Detect which cell encompasses the target text, then output its [X, Y] center coordinate. 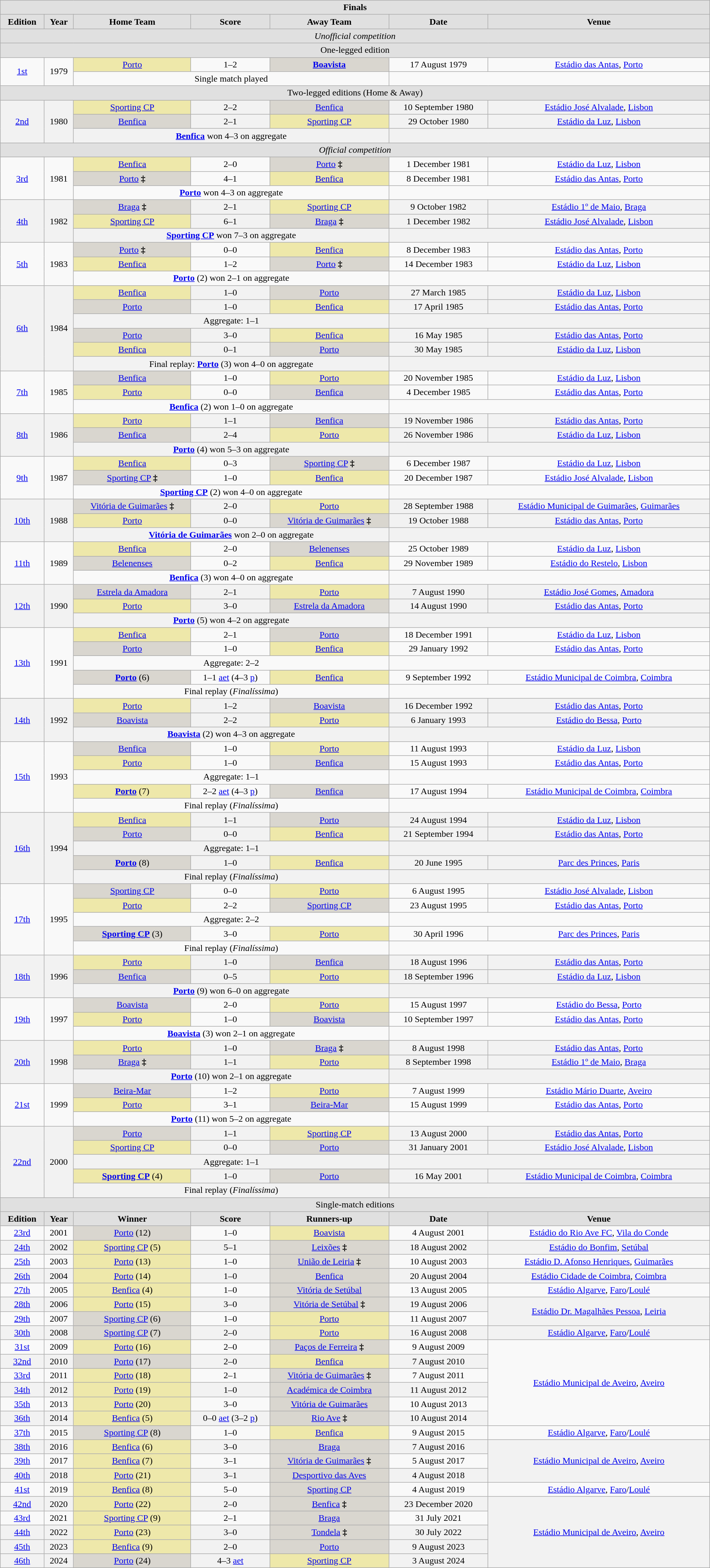
20 June 1995 [438, 862]
Final replay: Porto (3) won 4–0 on aggregate [231, 364]
Académica de Coimbra [329, 1390]
11th [22, 563]
2–2 aet (4–3 p) [230, 791]
31 January 2001 [438, 1148]
11 August 2012 [438, 1390]
1981 [58, 178]
4 August 2019 [438, 1489]
2024 [58, 1561]
Porto (21) [132, 1475]
9 August 2009 [438, 1347]
2020 [58, 1504]
2021 [58, 1518]
Estádio do Rio Ave FC, Vila do Conde [599, 1233]
7 August 1990 [438, 592]
2007 [58, 1318]
Leixões ‡ [329, 1247]
13 August 2005 [438, 1290]
Benfica (2) won 1–0 on aggregate [231, 406]
Tondela ‡ [329, 1532]
Benfica (7) [132, 1461]
30th [22, 1333]
Finals [355, 7]
29 January 1992 [438, 649]
Sporting CP (7) [132, 1333]
Vitória de Setúbal ‡ [329, 1304]
Estádio Municipal de Guimarães, Guimarães [599, 506]
18 December 1991 [438, 635]
35th [22, 1404]
1992 [58, 720]
Away Team [329, 22]
Porto (8) [132, 862]
1991 [58, 663]
Benfica (3) won 4–0 on aggregate [231, 577]
1994 [58, 848]
13 August 2000 [438, 1133]
Estádio do Bonfim, Setúbal [599, 1247]
Porto (13) [132, 1261]
Porto (23) [132, 1532]
Sporting CP (6) [132, 1318]
2023 [58, 1547]
7 August 2016 [438, 1447]
Runners-up [329, 1219]
10 September 1997 [438, 1019]
0–3 [230, 464]
Porto (5) won 4–2 on aggregate [231, 620]
1987 [58, 478]
Estádio do Restelo, Lisbon [599, 563]
42nd [22, 1504]
Desportivo das Aves [329, 1475]
4–3 aet [230, 1561]
20 November 1985 [438, 378]
Vitória de Guimarães won 2–0 on aggregate [231, 535]
5th [22, 264]
1 December 1982 [438, 221]
Porto (20) [132, 1404]
Porto (7) [132, 791]
9 August 2015 [438, 1432]
31 July 2021 [438, 1518]
2012 [58, 1390]
Sporting CP (3) [132, 934]
1979 [58, 72]
10 September 1980 [438, 107]
1985 [58, 392]
17 August 1979 [438, 64]
27th [22, 1290]
1996 [58, 976]
6 December 1987 [438, 464]
19th [22, 1019]
30 April 1996 [438, 934]
Benfica (9) [132, 1547]
16 December 1992 [438, 706]
Benfica ‡ [329, 1504]
43rd [22, 1518]
2009 [58, 1347]
Porto (4) won 5–3 on aggregate [231, 449]
15 August 1997 [438, 1005]
4 December 1985 [438, 392]
1990 [58, 606]
20 August 2004 [438, 1276]
Unofficial competition [355, 36]
Benfica (4) [132, 1290]
Estádio D. Afonso Henriques, Guimarães [599, 1261]
One-legged edition [355, 50]
23 December 2020 [438, 1504]
2006 [58, 1304]
4 August 2001 [438, 1233]
Vitória de Setúbal [329, 1290]
Porto (16) [132, 1347]
40th [22, 1475]
33rd [22, 1376]
8 September 1998 [438, 1062]
23 August 1995 [438, 905]
1997 [58, 1019]
1984 [58, 328]
0–2 [230, 563]
8 December 1981 [438, 179]
Sporting CP won 7–3 on aggregate [231, 235]
8 December 1983 [438, 250]
6–1 [230, 221]
Single-match editions [355, 1204]
Porto (17) [132, 1361]
Benfica (5) [132, 1418]
21st [22, 1105]
1983 [58, 264]
Benfica (8) [132, 1489]
31st [22, 1347]
2013 [58, 1404]
5–0 [230, 1489]
Official competition [355, 150]
Sporting CP (4) [132, 1176]
2014 [58, 1418]
1st [22, 72]
2018 [58, 1475]
18 August 2002 [438, 1247]
19 November 1986 [438, 421]
39th [22, 1461]
Porto (24) [132, 1561]
46th [22, 1561]
45th [22, 1547]
10 August 2013 [438, 1404]
8th [22, 435]
1993 [58, 777]
30 May 1985 [438, 349]
Single match played [231, 79]
2001 [58, 1233]
19 August 2006 [438, 1304]
Rio Ave ‡ [329, 1418]
36th [22, 1418]
6 January 1993 [438, 720]
14th [22, 720]
Porto (12) [132, 1233]
3 August 2024 [438, 1561]
Sporting CP (9) [132, 1518]
2005 [58, 1290]
4 August 2018 [438, 1475]
23rd [22, 1233]
18 September 1996 [438, 976]
16 May 1985 [438, 335]
1980 [58, 121]
Paços de Ferreira ‡ [329, 1347]
Porto (6) [132, 677]
19 October 1988 [438, 520]
2000 [58, 1162]
Estádio Dr. Magalhães Pessoa, Leiria [599, 1311]
2008 [58, 1333]
Boavista (2) won 4–3 on aggregate [231, 734]
1982 [58, 221]
2010 [58, 1361]
4–1 [230, 179]
1986 [58, 435]
9 August 2023 [438, 1547]
3rd [22, 178]
Estádio Mário Duarte, Aveiro [599, 1091]
22nd [22, 1162]
4th [22, 221]
13th [22, 663]
29 November 1989 [438, 563]
28th [22, 1304]
Porto (18) [132, 1376]
1989 [58, 563]
2015 [58, 1432]
34th [22, 1390]
15 August 1993 [438, 763]
30 July 2022 [438, 1532]
25 October 1989 [438, 549]
15 August 1999 [438, 1105]
12th [22, 606]
11 August 1993 [438, 748]
15th [22, 777]
Porto (14) [132, 1276]
Boavista (3) won 2–1 on aggregate [231, 1033]
6th [22, 328]
44th [22, 1532]
16 May 2001 [438, 1176]
7 August 2011 [438, 1376]
1998 [58, 1062]
18 August 1996 [438, 962]
2–4 [230, 435]
Two-legged editions (Home & Away) [355, 93]
7 August 2010 [438, 1361]
Porto (2) won 2–1 on aggregate [231, 278]
20 December 1987 [438, 478]
37th [22, 1432]
5–1 [230, 1247]
27 March 1985 [438, 292]
9th [22, 478]
Home Team [132, 22]
38th [22, 1447]
10th [22, 520]
Porto (22) [132, 1504]
0–0 aet (3–2 p) [230, 1418]
9 September 1992 [438, 677]
1995 [58, 920]
1988 [58, 520]
2017 [58, 1461]
24 August 1994 [438, 820]
29th [22, 1318]
1–1 aet (4–3 p) [230, 677]
Porto (19) [132, 1390]
1 December 1981 [438, 164]
Vitória de Guimarães [329, 1404]
2003 [58, 1261]
32nd [22, 1361]
Benfica won 4–3 on aggregate [231, 136]
Estádio Cidade de Coimbra, Coimbra [599, 1276]
União de Leiria ‡ [329, 1261]
29 October 1980 [438, 121]
Sporting CP (5) [132, 1247]
2011 [58, 1376]
17 April 1985 [438, 307]
26th [22, 1276]
Porto won 4–3 on aggregate [231, 193]
6 August 1995 [438, 891]
5 August 2017 [438, 1461]
11 August 2007 [438, 1318]
26 November 1986 [438, 435]
Estádio José Gomes, Amadora [599, 592]
17th [22, 920]
Porto (10) won 2–1 on aggregate [231, 1076]
Winner [132, 1219]
2022 [58, 1532]
14 December 1983 [438, 264]
17 August 1994 [438, 791]
18th [22, 976]
14 August 1990 [438, 606]
2004 [58, 1276]
10 August 2003 [438, 1261]
8 August 1998 [438, 1048]
7 August 1999 [438, 1091]
16th [22, 848]
Porto (9) won 6–0 on aggregate [231, 991]
21 September 1994 [438, 834]
28 September 1988 [438, 506]
0–1 [230, 349]
0–5 [230, 976]
10 August 2014 [438, 1418]
2nd [22, 121]
25th [22, 1261]
16 August 2008 [438, 1333]
Porto (15) [132, 1304]
1999 [58, 1105]
7th [22, 392]
2002 [58, 1247]
2016 [58, 1447]
Benfica (6) [132, 1447]
9 October 1982 [438, 207]
2019 [58, 1489]
Sporting CP (8) [132, 1432]
20th [22, 1062]
Sporting CP (2) won 4–0 on aggregate [231, 492]
24th [22, 1247]
41st [22, 1489]
Porto (11) won 5–2 on aggregate [231, 1119]
